Detect which cell encompasses the target text, then output its (x, y) center coordinate. 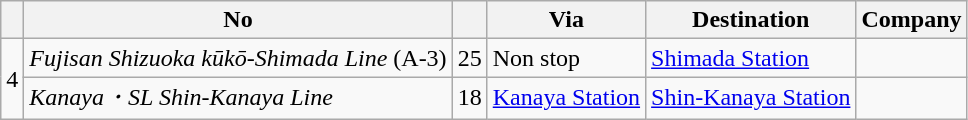
Fujisan Shizuoka kūkō-Shimada Line (A-3) (238, 58)
Shin-Kanaya Station (751, 98)
4 (12, 80)
No (238, 20)
18 (470, 98)
Kanaya Station (566, 98)
Company (912, 20)
Non stop (566, 58)
Shimada Station (751, 58)
Kanaya・SL Shin-Kanaya Line (238, 98)
25 (470, 58)
Destination (751, 20)
Via (566, 20)
